Return the (X, Y) coordinate for the center point of the cell that contains the specified text.  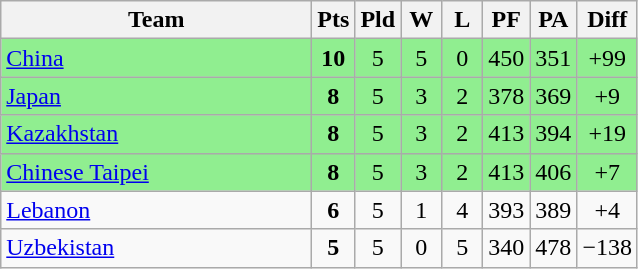
+9 (608, 96)
450 (506, 58)
1 (422, 210)
+99 (608, 58)
406 (554, 172)
6 (334, 210)
China (156, 58)
351 (554, 58)
PF (506, 20)
Pld (378, 20)
394 (554, 134)
Kazakhstan (156, 134)
378 (506, 96)
Diff (608, 20)
Uzbekistan (156, 248)
−138 (608, 248)
478 (554, 248)
+7 (608, 172)
10 (334, 58)
Team (156, 20)
Lebanon (156, 210)
+19 (608, 134)
+4 (608, 210)
PA (554, 20)
369 (554, 96)
389 (554, 210)
W (422, 20)
L (462, 20)
Pts (334, 20)
Chinese Taipei (156, 172)
4 (462, 210)
393 (506, 210)
340 (506, 248)
Japan (156, 96)
